From the cell containing the given text, extract its center point as (X, Y) coordinate. 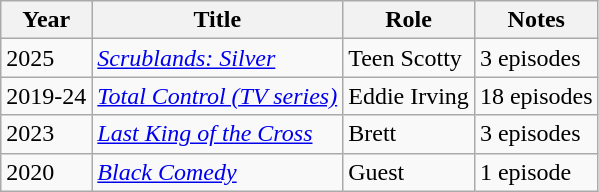
2020 (46, 172)
2019-24 (46, 96)
Teen Scotty (409, 58)
Year (46, 20)
Title (218, 20)
2025 (46, 58)
Guest (409, 172)
Black Comedy (218, 172)
Last King of the Cross (218, 134)
2023 (46, 134)
1 episode (536, 172)
18 episodes (536, 96)
Notes (536, 20)
Eddie Irving (409, 96)
Brett (409, 134)
Scrublands: Silver (218, 58)
Total Control (TV series) (218, 96)
Role (409, 20)
